For the text-containing cell, return its midpoint in [X, Y] coordinate format. 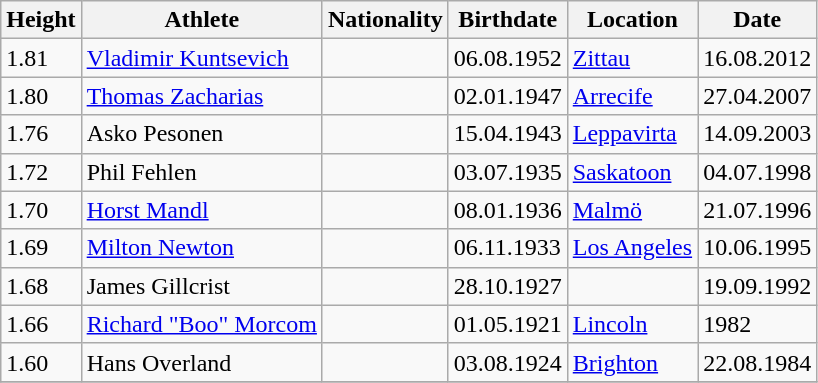
Hans Overland [202, 362]
10.06.1995 [758, 248]
1.70 [41, 210]
15.04.1943 [508, 134]
1.60 [41, 362]
Location [632, 20]
03.08.1924 [508, 362]
1.69 [41, 248]
Los Angeles [632, 248]
Phil Fehlen [202, 172]
Horst Mandl [202, 210]
Asko Pesonen [202, 134]
Nationality [385, 20]
Lincoln [632, 324]
27.04.2007 [758, 96]
03.07.1935 [508, 172]
Brighton [632, 362]
01.05.1921 [508, 324]
06.08.1952 [508, 58]
Height [41, 20]
1.81 [41, 58]
06.11.1933 [508, 248]
04.07.1998 [758, 172]
02.01.1947 [508, 96]
Vladimir Kuntsevich [202, 58]
1.80 [41, 96]
Athlete [202, 20]
Birthdate [508, 20]
Saskatoon [632, 172]
Arrecife [632, 96]
Richard "Boo" Morcom [202, 324]
1982 [758, 324]
14.09.2003 [758, 134]
1.68 [41, 286]
Milton Newton [202, 248]
28.10.1927 [508, 286]
James Gillcrist [202, 286]
1.72 [41, 172]
19.09.1992 [758, 286]
21.07.1996 [758, 210]
Date [758, 20]
Leppavirta [632, 134]
1.76 [41, 134]
Malmö [632, 210]
1.66 [41, 324]
Zittau [632, 58]
08.01.1936 [508, 210]
22.08.1984 [758, 362]
16.08.2012 [758, 58]
Thomas Zacharias [202, 96]
